Locate the cell with the specified text and output its [x, y] center coordinate. 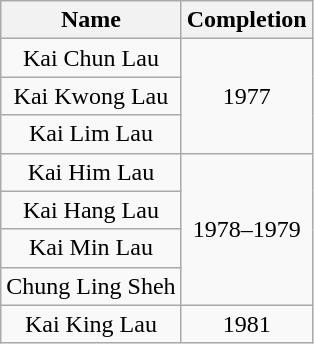
Kai Him Lau [91, 172]
Kai Min Lau [91, 248]
Kai Lim Lau [91, 134]
1978–1979 [246, 229]
Chung Ling Sheh [91, 286]
Name [91, 20]
1977 [246, 96]
Completion [246, 20]
Kai Hang Lau [91, 210]
1981 [246, 324]
Kai King Lau [91, 324]
Kai Kwong Lau [91, 96]
Kai Chun Lau [91, 58]
